Scan for the cell matching the given text and deliver its (X, Y) coordinate at center. 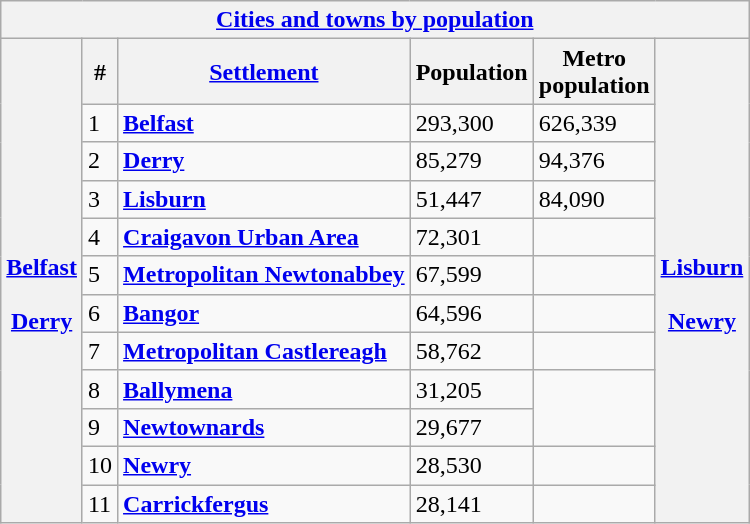
# (100, 72)
67,599 (472, 275)
293,300 (472, 123)
Ballymena (264, 389)
84,090 (594, 199)
10 (100, 465)
BelfastDerry (42, 281)
7 (100, 351)
Belfast (264, 123)
58,762 (472, 351)
Settlement (264, 72)
5 (100, 275)
11 (100, 503)
51,447 (472, 199)
Derry (264, 161)
Craigavon Urban Area (264, 237)
Newtownards (264, 427)
6 (100, 313)
Population (472, 72)
8 (100, 389)
64,596 (472, 313)
1 (100, 123)
Metropolitan Newtonabbey (264, 275)
31,205 (472, 389)
Lisburn (264, 199)
28,530 (472, 465)
94,376 (594, 161)
85,279 (472, 161)
626,339 (594, 123)
Metropolitan Castlereagh (264, 351)
2 (100, 161)
28,141 (472, 503)
9 (100, 427)
Bangor (264, 313)
4 (100, 237)
Cities and towns by population (375, 20)
72,301 (472, 237)
Metropopulation (594, 72)
29,677 (472, 427)
Carrickfergus (264, 503)
Newry (264, 465)
LisburnNewry (702, 281)
3 (100, 199)
